Search for the cell housing the specified text and yield its [X, Y] center coordinate. 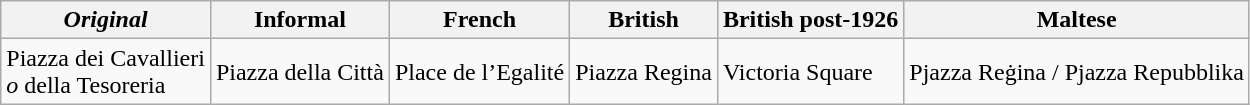
Original [106, 20]
Maltese [1077, 20]
Victoria Square [810, 72]
Pjazza Reġina / Pjazza Repubblika [1077, 72]
French [479, 20]
Piazza Regina [644, 72]
Informal [300, 20]
British post-1926 [810, 20]
Piazza dei Cavallieri o della Tesoreria [106, 72]
Place de l’Egalité [479, 72]
Piazza della Città [300, 72]
British [644, 20]
